Return the [X, Y] coordinate for the center point of the cell that contains the specified text.  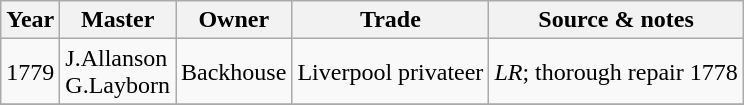
Liverpool privateer [390, 72]
Source & notes [616, 20]
Master [118, 20]
Owner [234, 20]
Year [30, 20]
J.AllansonG.Layborn [118, 72]
LR; thorough repair 1778 [616, 72]
Trade [390, 20]
1779 [30, 72]
Backhouse [234, 72]
